Scan for the cell matching the given text and deliver its (X, Y) coordinate at center. 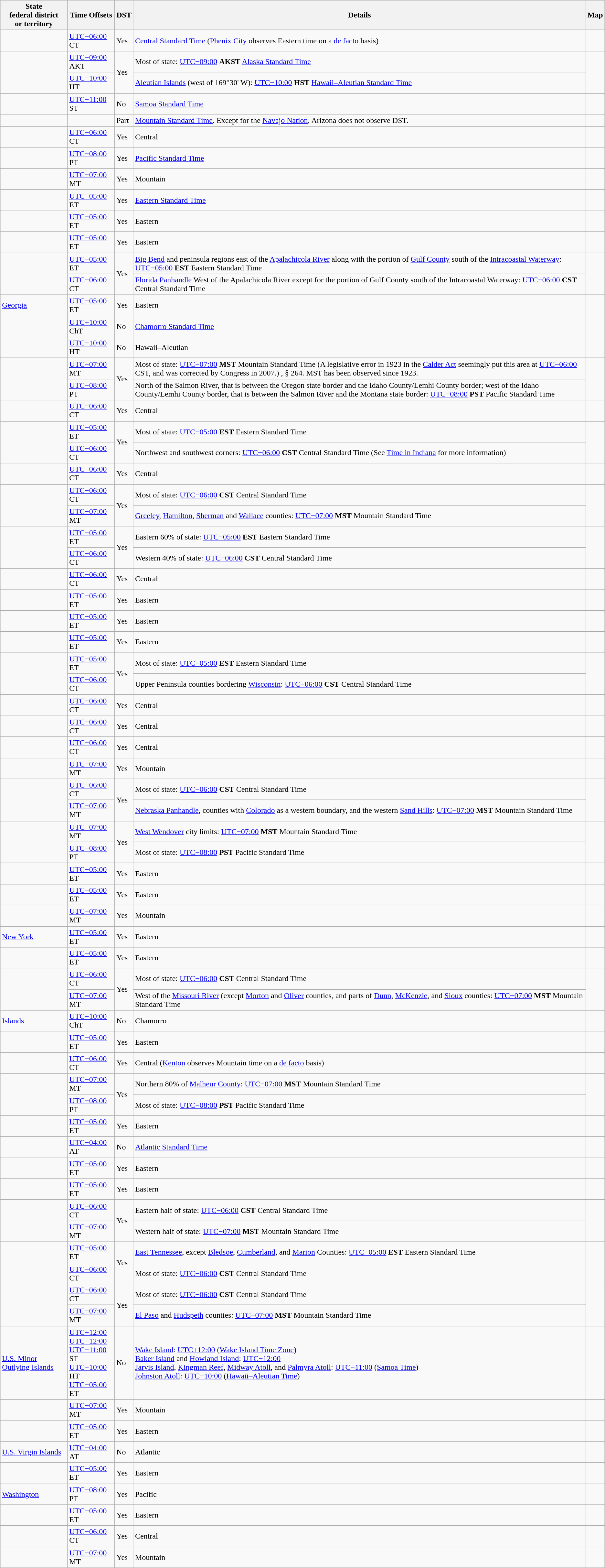
Eastern half of state: UTC−06:00 CST Central Standard Time (359, 1210)
Western half of state: UTC−07:00 MST Mountain Standard Time (359, 1231)
Western 40% of state: UTC−06:00 CST Central Standard Time (359, 558)
Nebraska Panhandle, counties with Colorado as a western boundary, and the western Sand Hills: UTC−07:00 MST Mountain Standard Time (359, 811)
Greeley, Hamilton, Sherman and Wallace counties: UTC−07:00 MST Mountain Standard Time (359, 516)
New York (34, 937)
Samoa Standard Time (359, 103)
Islands (34, 1021)
West of the Missouri River (except Morton and Oliver counties, and parts of Dunn, McKenzie, and Sioux counties: UTC−07:00 MST Mountain Standard Time (359, 1000)
Eastern 60% of state: UTC−05:00 EST Eastern Standard Time (359, 537)
El Paso and Hudspeth counties: UTC−07:00 MST Mountain Standard Time (359, 1316)
Upper Peninsula counties bordering Wisconsin: UTC−06:00 CST Central Standard Time (359, 684)
Central (Kenton observes Mountain time on a de facto basis) (359, 1063)
Pacific Standard Time (359, 158)
Most of state: UTC−09:00 AKST Alaska Standard Time (359, 61)
Northwest and southwest corners: UTC−06:00 CST Central Standard Time (See Time in Indiana for more information) (359, 453)
Aleutian Islands (west of 169°30' W): UTC−10:00 HST Hawaii–Aleutian Standard Time (359, 83)
DST (124, 15)
Chamorro (359, 1021)
Details (359, 15)
U.S. Virgin Islands (34, 1452)
U.S. Minor Outlying Islands (34, 1363)
Central Standard Time (Phenix City observes Eastern time on a de facto basis) (359, 41)
UTC−09:00 AKT (91, 61)
Map (595, 15)
Chamorro Standard Time (359, 327)
Pacific (359, 1494)
Washington (34, 1494)
Mountain Standard Time. Except for the Navajo Nation, Arizona does not observe DST. (359, 120)
UTC−11:00 ST (91, 103)
Part (124, 120)
Hawaii–Aleutian (359, 347)
Atlantic (359, 1452)
East Tennessee, except Bledsoe, Cumberland, and Marion Counties: UTC−05:00 EST Eastern Standard Time (359, 1252)
Georgia (34, 305)
Time Offsets (91, 15)
UTC+12:00 UTC−12:00 UTC−11:00 ST UTC−10:00 HTUTC−05:00 ET (91, 1363)
West Wendover city limits: UTC−07:00 MST Mountain Standard Time (359, 831)
Statefederal district or territory (34, 15)
Eastern Standard Time (359, 200)
Atlantic Standard Time (359, 1147)
Northern 80% of Malheur County: UTC−07:00 MST Mountain Standard Time (359, 1084)
